Identify which cell holds the provided text, then report its [x, y] central coordinate. 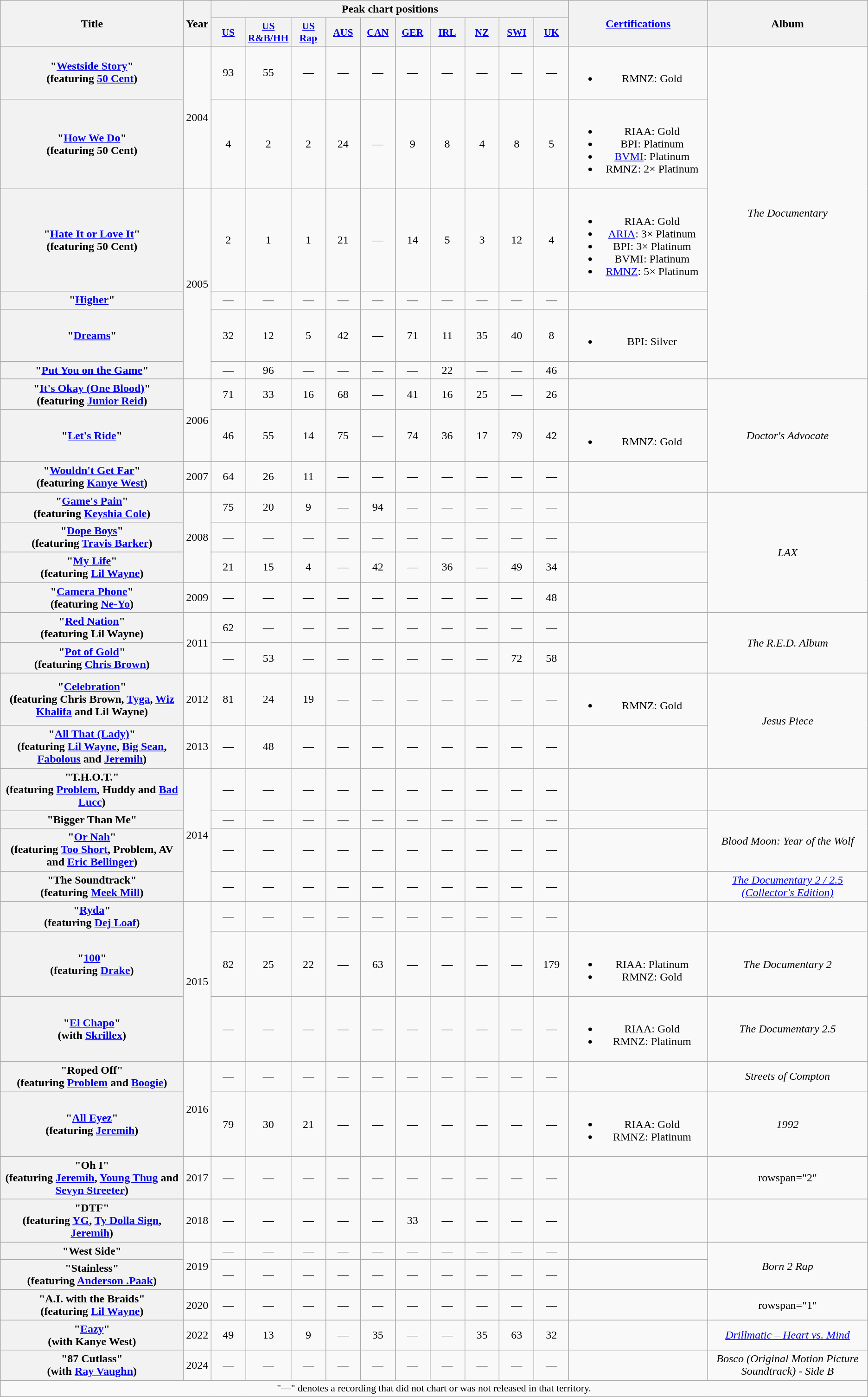
"Bigger Than Me" [92, 820]
64 [228, 477]
2009 [198, 597]
"Pot of Gold"(featuring Chris Brown) [92, 658]
17 [482, 435]
3 [482, 240]
179 [552, 964]
13 [268, 1335]
US [228, 32]
"How We Do" (featuring 50 Cent) [92, 144]
AUS [343, 32]
"Celebration"(featuring Chris Brown, Tyga, Wiz Khalifa and Lil Wayne) [92, 699]
"Westside Story" (featuring 50 Cent) [92, 72]
20 [268, 506]
UK [552, 32]
rowspan="2" [787, 1178]
72 [517, 658]
2005 [198, 284]
Peak chart positions [390, 9]
81 [228, 699]
"Higher" [92, 300]
58 [552, 658]
Certifications [638, 23]
"Roped Off"(featuring Problem and Boogie) [92, 1076]
"Wouldn't Get Far" (featuring Kanye West) [92, 477]
2022 [198, 1335]
Year [198, 23]
"Put You on the Game" [92, 370]
Doctor's Advocate [787, 435]
SWI [517, 32]
The Documentary 2 / 2.5 (Collector's Edition) [787, 886]
"Camera Phone"(featuring Ne-Yo) [92, 597]
2007 [198, 477]
2006 [198, 420]
"Game's Pain" (featuring Keyshia Cole) [92, 506]
"The Soundtrack"(featuring Meek Mill) [92, 886]
RIAA: GoldARIA: 3× PlatinumBPI: 3× PlatinumBVMI: PlatinumRMNZ: 5× Platinum [638, 240]
2017 [198, 1178]
"A.I. with the Braids"(featuring Lil Wayne) [92, 1305]
rowspan="1" [787, 1305]
"Ryda"(featuring Dej Loaf) [92, 916]
Bosco (Original Motion Picture Soundtrack) - Side B [787, 1365]
40 [517, 335]
"Let's Ride" [92, 435]
Album [787, 23]
NZ [482, 32]
"87 Cutlass" (with Ray Vaughn) [92, 1365]
2008 [198, 537]
41 [413, 394]
"Stainless" (featuring Anderson .Paak) [92, 1275]
The Documentary 2.5 [787, 1029]
"It's Okay (One Blood)" (featuring Junior Reid) [92, 394]
2004 [198, 118]
"DTF"(featuring YG, Ty Dolla Sign, Jeremih) [92, 1221]
"T.H.O.T."(featuring Problem, Huddy and Bad Lucc) [92, 789]
"All Eyez"(featuring Jeremih) [92, 1124]
RIAA: GoldBPI: PlatinumBVMI: PlatinumRMNZ: 2× Platinum [638, 144]
74 [413, 435]
2015 [198, 981]
"All That (Lady)"(featuring Lil Wayne, Big Sean, Fabolous and Jeremih) [92, 747]
Title [92, 23]
2024 [198, 1365]
"Dope Boys" (featuring Travis Barker) [92, 537]
LAX [787, 552]
2019 [198, 1266]
Blood Moon: Year of the Wolf [787, 841]
62 [228, 628]
94 [377, 506]
34 [552, 568]
"My Life"(featuring Lil Wayne) [92, 568]
2014 [198, 835]
USRap [308, 32]
53 [268, 658]
The Documentary 2 [787, 964]
RIAA: PlatinumRMNZ: Gold [638, 964]
"—" denotes a recording that did not chart or was not released in that territory. [434, 1389]
"Hate It or Love It" (featuring 50 Cent) [92, 240]
1992 [787, 1124]
Streets of Compton [787, 1076]
68 [343, 394]
93 [228, 72]
"Eazy" (with Kanye West) [92, 1335]
2012 [198, 699]
2013 [198, 747]
19 [308, 699]
2020 [198, 1305]
The R.E.D. Album [787, 643]
82 [228, 964]
"Dreams" [92, 335]
30 [268, 1124]
USR&B/HH [268, 32]
Born 2 Rap [787, 1266]
CAN [377, 32]
BPI: Silver [638, 335]
"West Side" [92, 1251]
"Oh I"(featuring Jeremih, Young Thug and Sevyn Streeter) [92, 1178]
GER [413, 32]
"100"(featuring Drake) [92, 964]
The Documentary [787, 212]
"El Chapo"(with Skrillex) [92, 1029]
"Red Nation"(featuring Lil Wayne) [92, 628]
2018 [198, 1221]
IRL [447, 32]
15 [268, 568]
Jesus Piece [787, 721]
"Or Nah"(featuring Too Short, Problem, AV and Eric Bellinger) [92, 850]
2011 [198, 643]
Drillmatic – Heart vs. Mind [787, 1335]
96 [268, 370]
2016 [198, 1109]
